Return [x, y] of the center of cell containing provided text 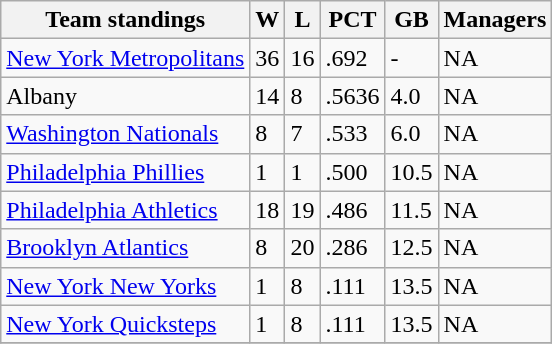
L [302, 20]
12.5 [412, 248]
.486 [352, 210]
Philadelphia Athletics [126, 210]
Team standings [126, 20]
Albany [126, 96]
New York New Yorks [126, 286]
14 [268, 96]
New York Metropolitans [126, 58]
.286 [352, 248]
New York Quicksteps [126, 324]
- [412, 58]
4.0 [412, 96]
16 [302, 58]
Brooklyn Atlantics [126, 248]
.533 [352, 134]
GB [412, 20]
11.5 [412, 210]
36 [268, 58]
Washington Nationals [126, 134]
7 [302, 134]
.5636 [352, 96]
.692 [352, 58]
Managers [495, 20]
20 [302, 248]
6.0 [412, 134]
PCT [352, 20]
.500 [352, 172]
Philadelphia Phillies [126, 172]
W [268, 20]
18 [268, 210]
10.5 [412, 172]
19 [302, 210]
